Provide the [x, y] coordinate of the cell's center where the given text is located.  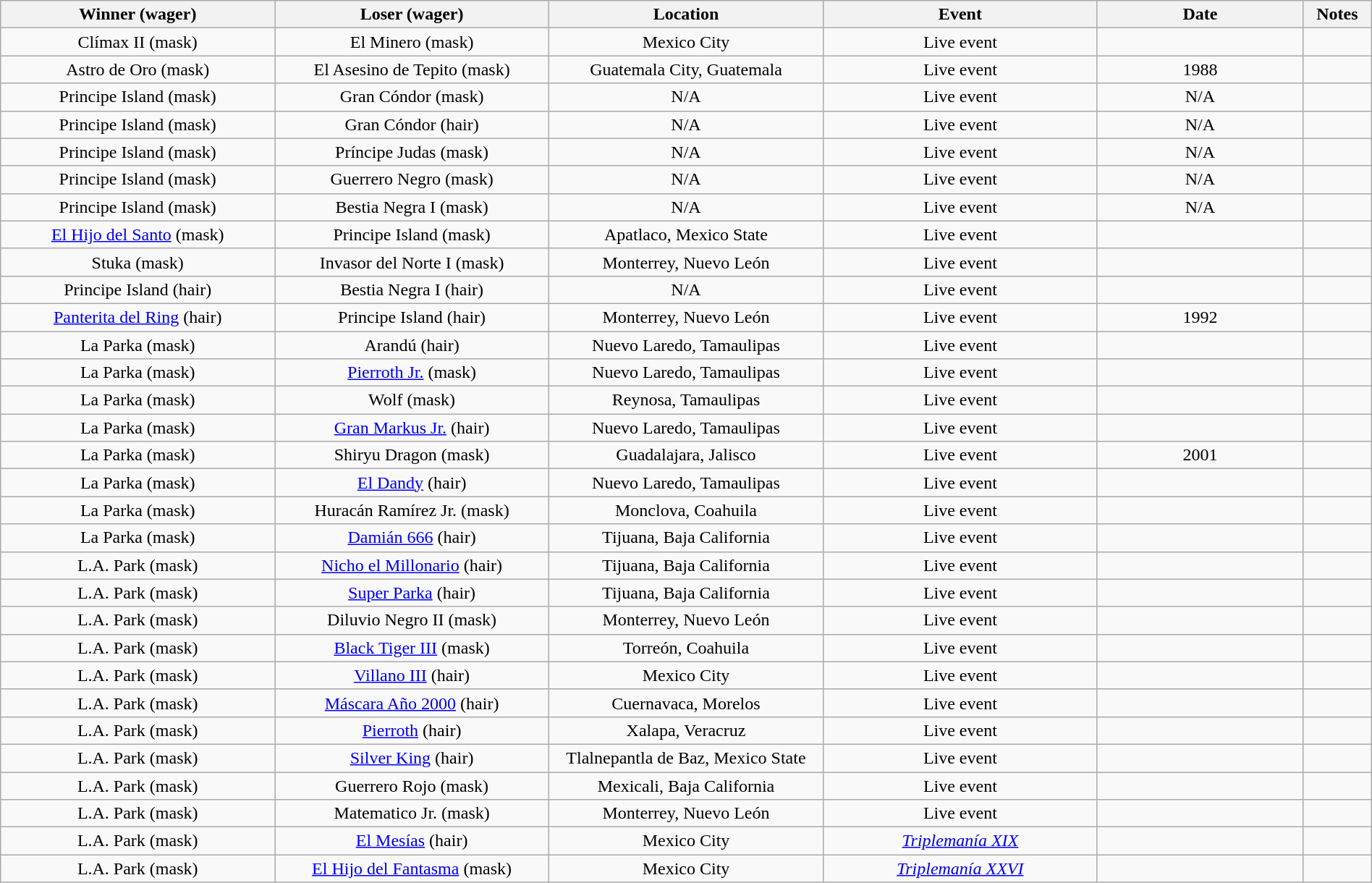
Diluvio Negro II (mask) [412, 620]
Guerrero Negro (mask) [412, 179]
Tlalnepantla de Baz, Mexico State [686, 758]
Guatemala City, Guatemala [686, 69]
Clímax II (mask) [137, 42]
El Asesino de Tepito (mask) [412, 69]
Máscara Año 2000 (hair) [412, 703]
Triplemanía XXVI [960, 869]
Triplemanía XIX [960, 841]
Black Tiger III (mask) [412, 648]
Príncipe Judas (mask) [412, 152]
Villano III (hair) [412, 675]
Silver King (hair) [412, 758]
Gran Markus Jr. (hair) [412, 428]
Guadalajara, Jalisco [686, 455]
1988 [1200, 69]
Loser (wager) [412, 14]
El Hijo del Fantasma (mask) [412, 869]
Super Parka (hair) [412, 593]
Pierroth Jr. (mask) [412, 373]
El Mesías (hair) [412, 841]
Wolf (mask) [412, 400]
El Dandy (hair) [412, 483]
Astro de Oro (mask) [137, 69]
Gran Cóndor (hair) [412, 124]
Date [1200, 14]
Bestia Negra I (mask) [412, 207]
Location [686, 14]
Event [960, 14]
Reynosa, Tamaulipas [686, 400]
Notes [1337, 14]
Arandú (hair) [412, 345]
2001 [1200, 455]
Invasor del Norte I (mask) [412, 262]
Pierroth (hair) [412, 730]
Torreón, Coahuila [686, 648]
Monclova, Coahuila [686, 510]
El Minero (mask) [412, 42]
Shiryu Dragon (mask) [412, 455]
Guerrero Rojo (mask) [412, 785]
Panterita del Ring (hair) [137, 317]
Matematico Jr. (mask) [412, 814]
1992 [1200, 317]
El Hijo del Santo (mask) [137, 235]
Damián 666 (hair) [412, 538]
Mexicali, Baja California [686, 785]
Stuka (mask) [137, 262]
Bestia Negra I (hair) [412, 290]
Xalapa, Veracruz [686, 730]
Cuernavaca, Morelos [686, 703]
Apatlaco, Mexico State [686, 235]
Nicho el Millonario (hair) [412, 565]
Gran Cóndor (mask) [412, 97]
Winner (wager) [137, 14]
Huracán Ramírez Jr. (mask) [412, 510]
